Find where the given text appears and provide that cell's center as [x, y] coordinate. 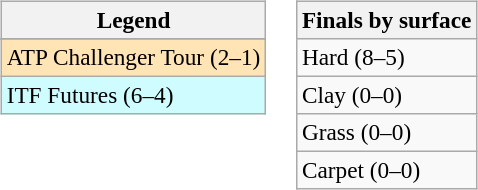
ITF Futures (6–4) [133, 95]
Clay (0–0) [387, 95]
ATP Challenger Tour (2–1) [133, 57]
Grass (0–0) [387, 133]
Carpet (0–0) [387, 171]
Legend [133, 20]
Finals by surface [387, 20]
Hard (8–5) [387, 57]
